Find where the given text appears and provide that cell's center as (X, Y) coordinate. 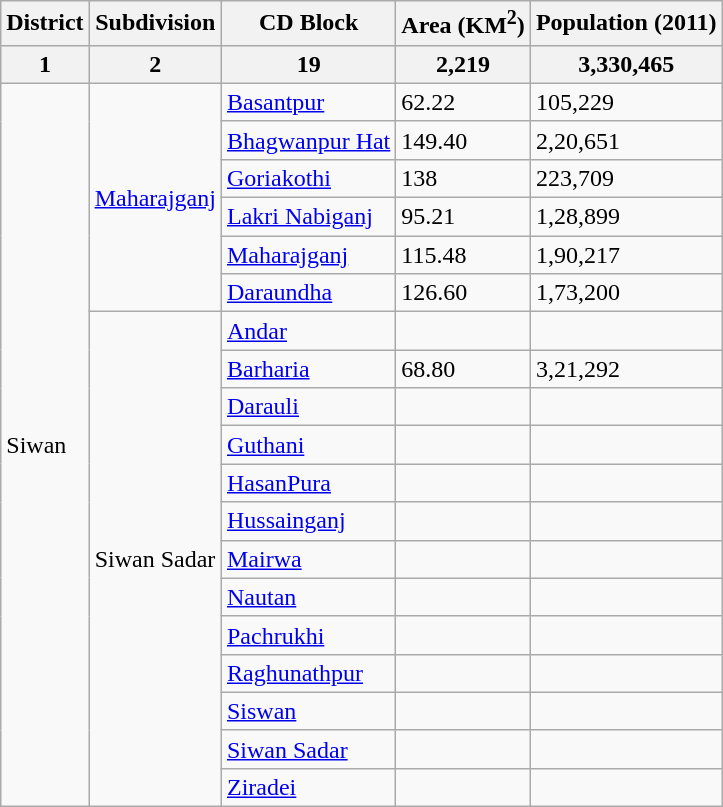
Guthani (308, 445)
Area (KM2) (464, 24)
68.80 (464, 369)
HasanPura (308, 483)
105,229 (626, 102)
District (45, 24)
Population (2011) (626, 24)
2 (155, 64)
3,21,292 (626, 369)
149.40 (464, 140)
Goriakothi (308, 178)
62.22 (464, 102)
2,20,651 (626, 140)
Basantpur (308, 102)
1,73,200 (626, 293)
CD Block (308, 24)
Andar (308, 331)
1,90,217 (626, 255)
138 (464, 178)
223,709 (626, 178)
95.21 (464, 217)
126.60 (464, 293)
1 (45, 64)
Siswan (308, 711)
2,219 (464, 64)
Subdivision (155, 24)
1,28,899 (626, 217)
Pachrukhi (308, 635)
Barharia (308, 369)
Nautan (308, 597)
Daraundha (308, 293)
Darauli (308, 407)
Bhagwanpur Hat (308, 140)
3,330,465 (626, 64)
Lakri Nabiganj (308, 217)
115.48 (464, 255)
Ziradei (308, 787)
Hussainganj (308, 521)
Siwan (45, 444)
Raghunathpur (308, 673)
Mairwa (308, 559)
19 (308, 64)
